For the text-containing cell, return its midpoint in [x, y] coordinate format. 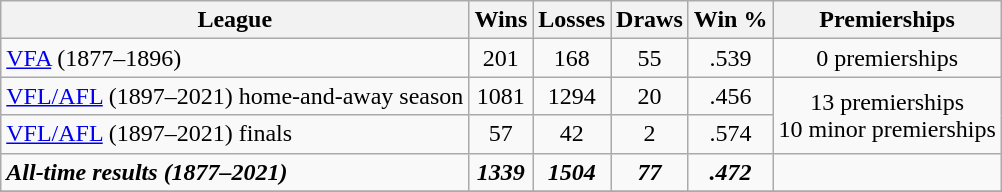
77 [650, 172]
2 [650, 134]
57 [501, 134]
1339 [501, 172]
42 [572, 134]
Premierships [887, 20]
.456 [730, 96]
201 [501, 58]
55 [650, 58]
20 [650, 96]
Losses [572, 20]
.539 [730, 58]
VFA (1877–1896) [235, 58]
0 premierships [887, 58]
.472 [730, 172]
VFL/AFL (1897–2021) home-and-away season [235, 96]
13 premierships10 minor premierships [887, 115]
All-time results (1877–2021) [235, 172]
Wins [501, 20]
Draws [650, 20]
League [235, 20]
VFL/AFL (1897–2021) finals [235, 134]
Win % [730, 20]
1504 [572, 172]
1081 [501, 96]
168 [572, 58]
.574 [730, 134]
1294 [572, 96]
